Search for the cell housing the specified text and yield its [x, y] center coordinate. 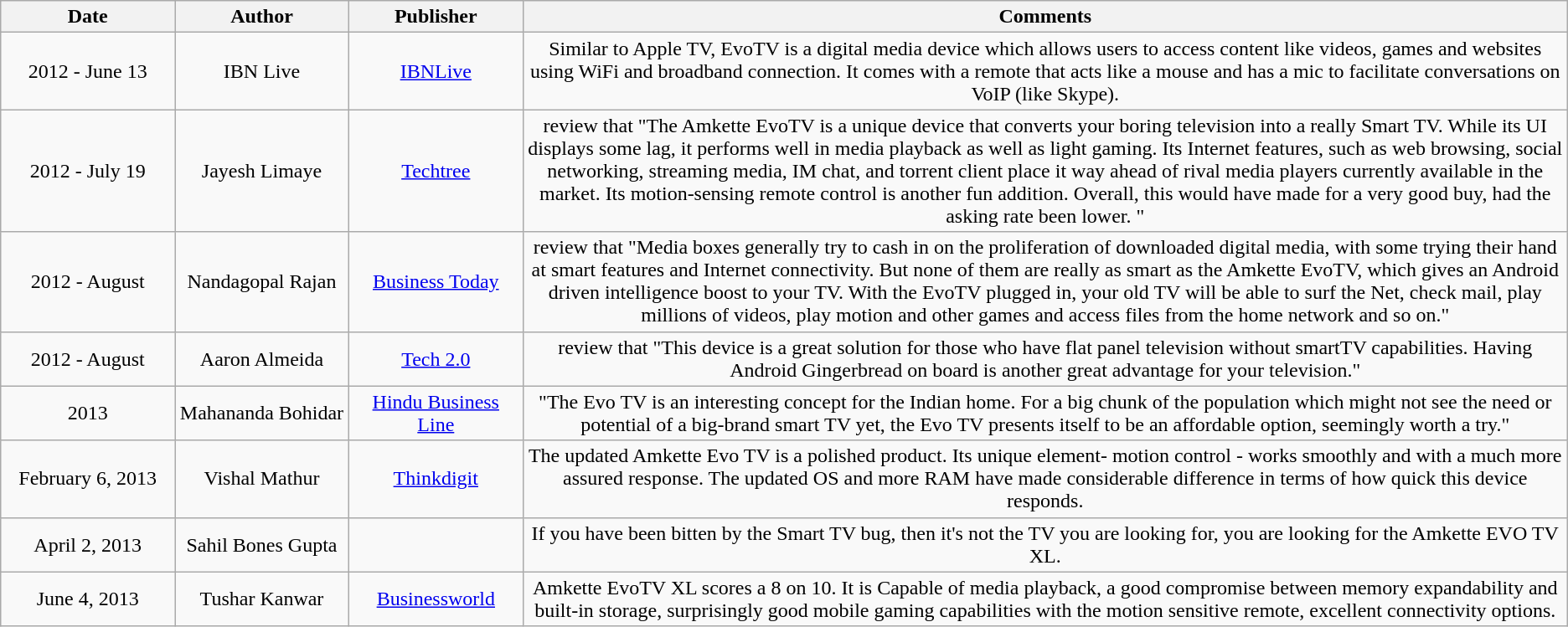
Sahil Bones Gupta [262, 544]
Jayesh Limaye [262, 171]
Business Today [436, 281]
Thinkdigit [436, 479]
2012 - July 19 [88, 171]
If you have been bitten by the Smart TV bug, then it's not the TV you are looking for, you are looking for the Amkette EVO TV XL. [1045, 544]
February 6, 2013 [88, 479]
Techtree [436, 171]
Tech 2.0 [436, 358]
IBNLive [436, 71]
April 2, 2013 [88, 544]
June 4, 2013 [88, 599]
Tushar Kanwar [262, 599]
Aaron Almeida [262, 358]
Hindu Business Line [436, 414]
Vishal Mathur [262, 479]
Date [88, 17]
IBN Live [262, 71]
Businessworld [436, 599]
Nandagopal Rajan [262, 281]
Author [262, 17]
2012 - June 13 [88, 71]
Comments [1045, 17]
2013 [88, 414]
Mahananda Bohidar [262, 414]
Publisher [436, 17]
